Locate the cell with the specified text and output its [X, Y] center coordinate. 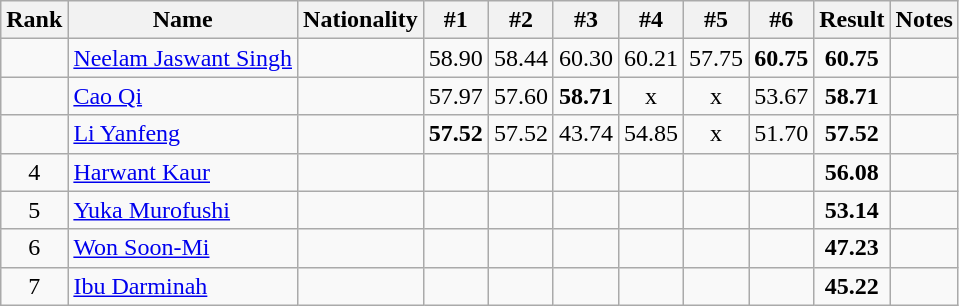
53.14 [852, 210]
57.75 [716, 58]
Yuka Murofushi [183, 210]
58.44 [520, 58]
Neelam Jaswant Singh [183, 58]
47.23 [852, 248]
Result [852, 20]
#6 [782, 20]
#1 [456, 20]
60.21 [650, 58]
Li Yanfeng [183, 134]
4 [34, 172]
Notes [924, 20]
Won Soon-Mi [183, 248]
54.85 [650, 134]
7 [34, 286]
#5 [716, 20]
#2 [520, 20]
60.30 [586, 58]
58.90 [456, 58]
45.22 [852, 286]
Harwant Kaur [183, 172]
#4 [650, 20]
43.74 [586, 134]
6 [34, 248]
53.67 [782, 96]
5 [34, 210]
51.70 [782, 134]
57.60 [520, 96]
#3 [586, 20]
Rank [34, 20]
56.08 [852, 172]
Name [183, 20]
Ibu Darminah [183, 286]
Cao Qi [183, 96]
Nationality [361, 20]
57.97 [456, 96]
